Scan for the cell matching the given text and deliver its (X, Y) coordinate at center. 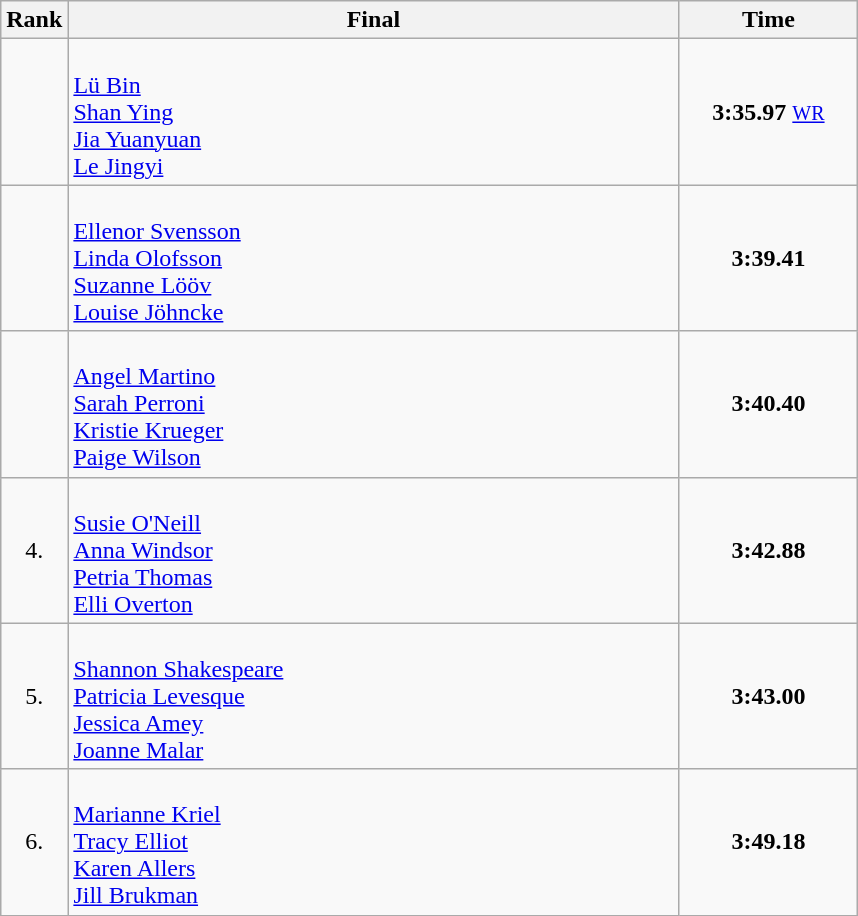
Final (374, 20)
Rank (34, 20)
3:43.00 (768, 696)
3:35.97 WR (768, 112)
Marianne KrielTracy ElliotKaren AllersJill Brukman (374, 842)
Lü BinShan YingJia YuanyuanLe Jingyi (374, 112)
3:49.18 (768, 842)
Susie O'NeillAnna WindsorPetria ThomasElli Overton (374, 550)
Time (768, 20)
Shannon ShakespearePatricia LevesqueJessica AmeyJoanne Malar (374, 696)
3:39.41 (768, 258)
Ellenor SvenssonLinda OlofssonSuzanne LöövLouise Jöhncke (374, 258)
3:40.40 (768, 404)
3:42.88 (768, 550)
4. (34, 550)
6. (34, 842)
Angel MartinoSarah PerroniKristie KruegerPaige Wilson (374, 404)
5. (34, 696)
